Determine the [X, Y] coordinate at the center of the cell enclosing the given text.  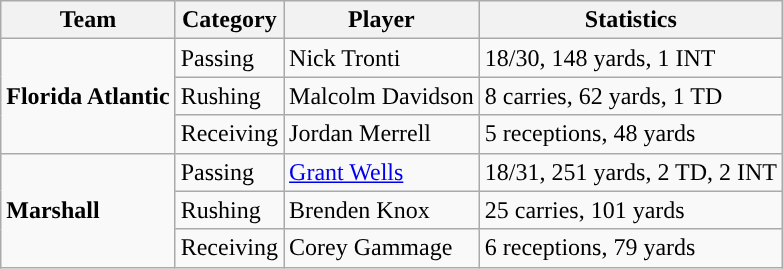
6 receptions, 79 yards [630, 248]
Team [88, 20]
Brenden Knox [382, 210]
Nick Tronti [382, 58]
Statistics [630, 20]
Marshall [88, 210]
25 carries, 101 yards [630, 210]
Florida Atlantic [88, 96]
Jordan Merrell [382, 134]
18/30, 148 yards, 1 INT [630, 58]
Grant Wells [382, 172]
Malcolm Davidson [382, 96]
Player [382, 20]
18/31, 251 yards, 2 TD, 2 INT [630, 172]
Corey Gammage [382, 248]
5 receptions, 48 yards [630, 134]
8 carries, 62 yards, 1 TD [630, 96]
Category [229, 20]
